Find where the given text appears and provide that cell's center as (X, Y) coordinate. 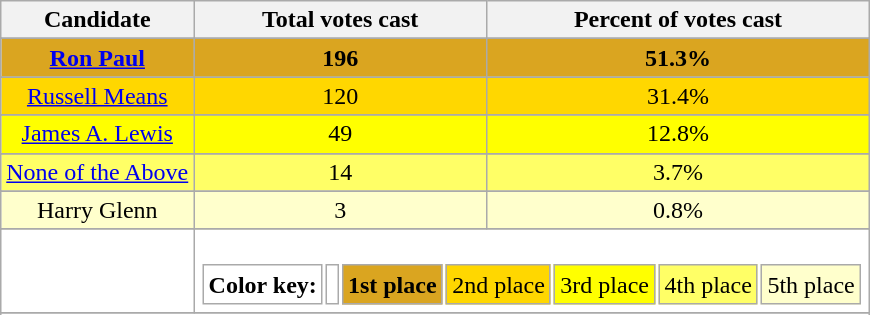
3 (340, 210)
120 (340, 96)
3rd place (604, 285)
Candidate (98, 20)
None of the Above (98, 172)
2nd place (498, 285)
49 (340, 134)
12.8% (678, 134)
1st place (392, 285)
31.4% (678, 96)
0.8% (678, 210)
4th place (708, 285)
5th place (811, 285)
Color key: 1st place 2nd place 3rd place 4th place 5th place (532, 271)
Harry Glenn (98, 210)
Total votes cast (340, 20)
14 (340, 172)
196 (340, 58)
Ron Paul (98, 58)
Percent of votes cast (678, 20)
51.3% (678, 58)
James A. Lewis (98, 134)
Color key: (262, 285)
Russell Means (98, 96)
3.7% (678, 172)
